Determine the [x, y] coordinate at the center of the cell enclosing the given text.  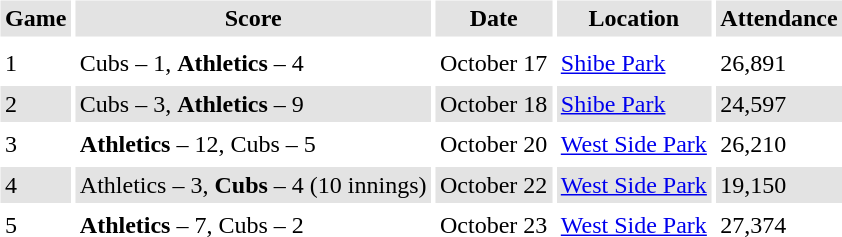
October 22 [494, 185]
2 [35, 104]
Attendance [779, 18]
19,150 [779, 185]
26,210 [779, 144]
Cubs – 3, Athletics – 9 [253, 104]
Date [494, 18]
24,597 [779, 104]
October 17 [494, 64]
October 18 [494, 104]
Game [35, 18]
4 [35, 185]
3 [35, 144]
1 [35, 64]
Location [634, 18]
October 20 [494, 144]
Athletics – 3, Cubs – 4 (10 innings) [253, 185]
Score [253, 18]
26,891 [779, 64]
Athletics – 12, Cubs – 5 [253, 144]
Cubs – 1, Athletics – 4 [253, 64]
